Identify which cell holds the provided text, then report its (X, Y) central coordinate. 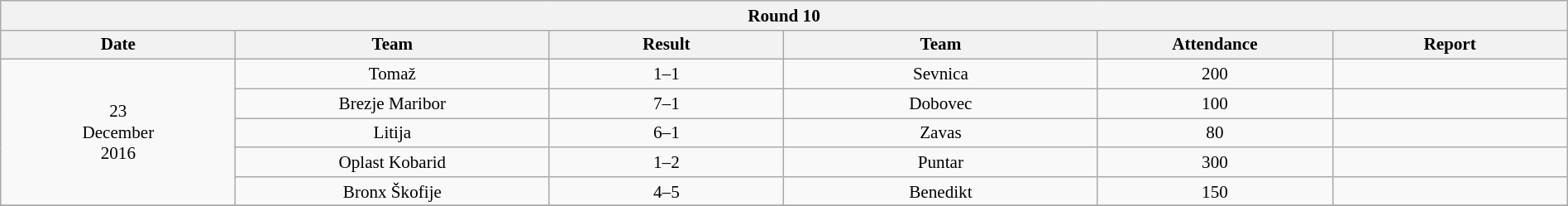
Litija (392, 132)
Sevnica (941, 74)
100 (1215, 103)
80 (1215, 132)
23 December 2016 (118, 132)
Date (118, 45)
4–5 (667, 190)
1–1 (667, 74)
Attendance (1215, 45)
Bronx Škofije (392, 190)
300 (1215, 162)
1–2 (667, 162)
Round 10 (784, 15)
7–1 (667, 103)
Report (1450, 45)
Zavas (941, 132)
Result (667, 45)
Dobovec (941, 103)
Oplast Kobarid (392, 162)
200 (1215, 74)
150 (1215, 190)
Brezje Maribor (392, 103)
6–1 (667, 132)
Tomaž (392, 74)
Puntar (941, 162)
Benedikt (941, 190)
